Find where the given text appears and provide that cell's center as [x, y] coordinate. 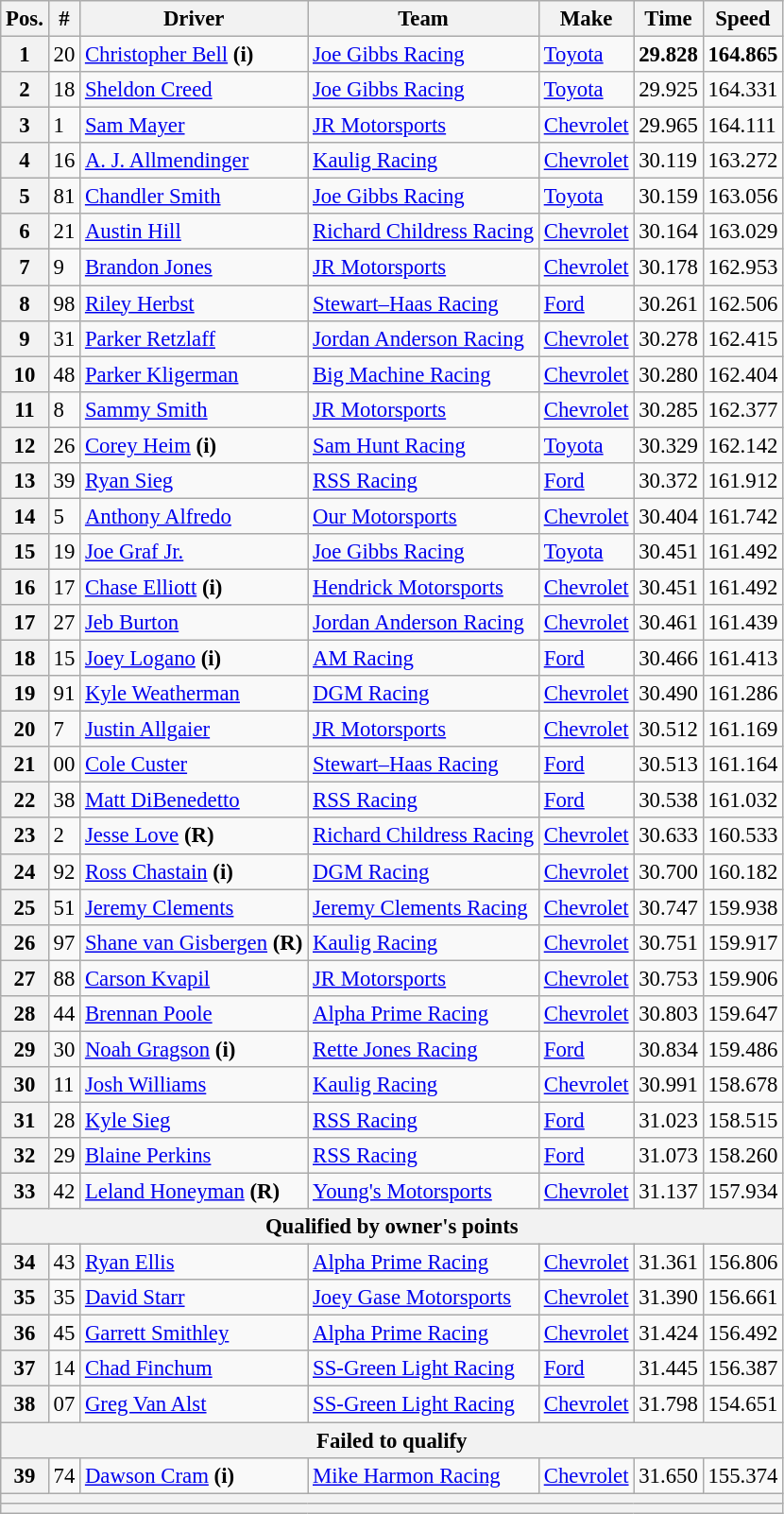
Ryan Ellis [195, 1263]
Time [669, 19]
30.753 [669, 978]
163.029 [742, 232]
154.651 [742, 1404]
Shane van Gisbergen (R) [195, 942]
164.111 [742, 126]
10 [25, 374]
00 [64, 765]
30.466 [669, 659]
30.159 [669, 197]
51 [64, 907]
# [64, 19]
30.372 [669, 481]
30.700 [669, 871]
Corey Heim (i) [195, 445]
30.119 [669, 161]
30.538 [669, 800]
07 [64, 1404]
162.377 [742, 409]
Noah Gragson (i) [195, 1049]
13 [25, 481]
156.492 [742, 1333]
A. J. Allmendinger [195, 161]
12 [25, 445]
163.272 [742, 161]
Jeb Burton [195, 623]
Blaine Perkins [195, 1156]
Ryan Sieg [195, 481]
30.461 [669, 623]
Justin Allgaier [195, 730]
Christopher Bell (i) [195, 55]
Failed to qualify [392, 1440]
Qualified by owner's points [392, 1227]
30.285 [669, 409]
37 [25, 1369]
Anthony Alfredo [195, 516]
30.280 [669, 374]
163.056 [742, 197]
30.991 [669, 1085]
34 [25, 1263]
Kyle Weatherman [195, 694]
Josh Williams [195, 1085]
161.413 [742, 659]
Brandon Jones [195, 267]
Parker Retzlaff [195, 338]
43 [64, 1263]
48 [64, 374]
91 [64, 694]
164.865 [742, 55]
158.515 [742, 1120]
31.650 [669, 1475]
42 [64, 1192]
29.828 [669, 55]
Joey Gase Motorsports [423, 1298]
156.387 [742, 1369]
31.445 [669, 1369]
Mike Harmon Racing [423, 1475]
Sam Mayer [195, 126]
31.424 [669, 1333]
164.331 [742, 90]
97 [64, 942]
30.747 [669, 907]
Leland Honeyman (R) [195, 1192]
30.278 [669, 338]
161.032 [742, 800]
81 [64, 197]
157.934 [742, 1192]
Hendrick Motorsports [423, 587]
Pos. [25, 19]
Austin Hill [195, 232]
Young's Motorsports [423, 1192]
31.798 [669, 1404]
33 [25, 1192]
Kyle Sieg [195, 1120]
30.261 [669, 303]
30.404 [669, 516]
30.178 [669, 267]
Team [423, 19]
31.390 [669, 1298]
29.925 [669, 90]
88 [64, 978]
98 [64, 303]
44 [64, 1014]
162.142 [742, 445]
Joey Logano (i) [195, 659]
Make [586, 19]
36 [25, 1333]
Rette Jones Racing [423, 1049]
Riley Herbst [195, 303]
158.260 [742, 1156]
159.938 [742, 907]
30.513 [669, 765]
30.633 [669, 836]
159.917 [742, 942]
Chandler Smith [195, 197]
32 [25, 1156]
162.506 [742, 303]
161.169 [742, 730]
25 [25, 907]
161.286 [742, 694]
45 [64, 1333]
Dawson Cram (i) [195, 1475]
74 [64, 1475]
Driver [195, 19]
30.512 [669, 730]
22 [25, 800]
Jeremy Clements Racing [423, 907]
Chad Finchum [195, 1369]
161.742 [742, 516]
Cole Custer [195, 765]
30.751 [669, 942]
Our Motorsports [423, 516]
161.912 [742, 481]
Sheldon Creed [195, 90]
159.647 [742, 1014]
Jeremy Clements [195, 907]
31.073 [669, 1156]
29.965 [669, 126]
30.164 [669, 232]
30.329 [669, 445]
162.953 [742, 267]
Big Machine Racing [423, 374]
158.678 [742, 1085]
Chase Elliott (i) [195, 587]
159.906 [742, 978]
162.404 [742, 374]
Sam Hunt Racing [423, 445]
30.490 [669, 694]
30.834 [669, 1049]
23 [25, 836]
159.486 [742, 1049]
Ross Chastain (i) [195, 871]
Garrett Smithley [195, 1333]
Carson Kvapil [195, 978]
Speed [742, 19]
155.374 [742, 1475]
Greg Van Alst [195, 1404]
24 [25, 871]
161.164 [742, 765]
Jesse Love (R) [195, 836]
6 [25, 232]
Sammy Smith [195, 409]
3 [25, 126]
Parker Kligerman [195, 374]
Joe Graf Jr. [195, 552]
Matt DiBenedetto [195, 800]
161.439 [742, 623]
156.661 [742, 1298]
31.023 [669, 1120]
160.533 [742, 836]
4 [25, 161]
31.137 [669, 1192]
160.182 [742, 871]
David Starr [195, 1298]
92 [64, 871]
Brennan Poole [195, 1014]
30.803 [669, 1014]
AM Racing [423, 659]
156.806 [742, 1263]
31.361 [669, 1263]
162.415 [742, 338]
